Find where the given text appears and provide that cell's center as (X, Y) coordinate. 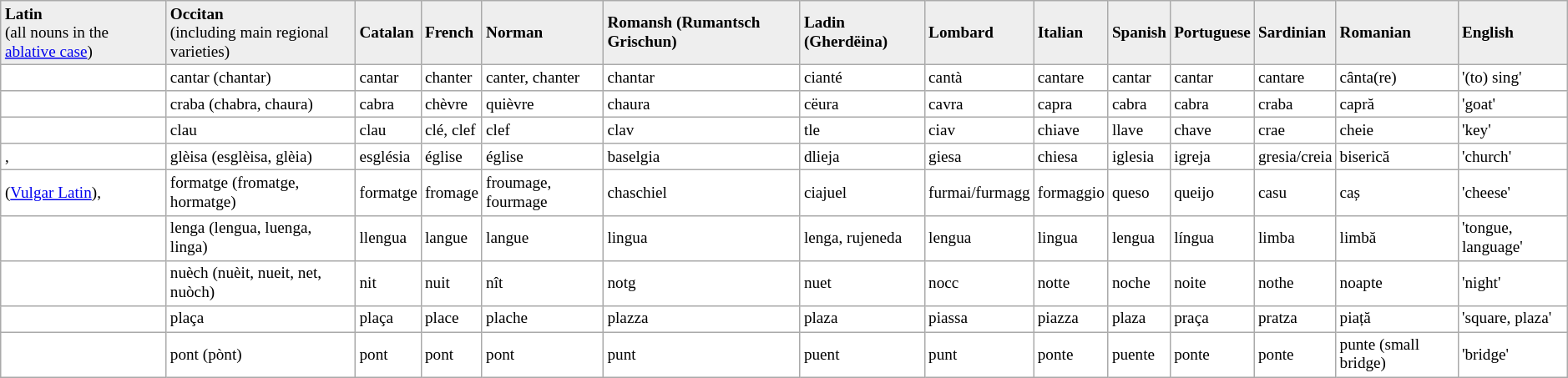
casu (1295, 193)
froumage, fourmage (543, 193)
Latin(all nouns in the ablative case) (83, 33)
piață (1397, 319)
piazza (1070, 319)
'square, plaza' (1512, 319)
nocc (980, 283)
ciav (980, 131)
lenga (lengua, luenga, linga) (260, 238)
pratza (1295, 319)
nît (543, 283)
craba (1295, 104)
Ladin (Gherdëina) (862, 33)
chanter (451, 78)
cavra (980, 104)
, (83, 157)
Spanish (1139, 33)
French (451, 33)
igreja (1212, 157)
limba (1295, 238)
chaschiel (701, 193)
plache (543, 319)
chiesa (1070, 157)
'church' (1512, 157)
pont (pònt) (260, 355)
nuit (451, 283)
puent (862, 355)
punte (small bridge) (1397, 355)
tle (862, 131)
clé, clef (451, 131)
nit (388, 283)
ciajuel (862, 193)
baselgia (701, 157)
nuèch (nuèit, nueit, net, nuòch) (260, 283)
'bridge' (1512, 355)
notte (1070, 283)
chèvre (451, 104)
chave (1212, 131)
Norman (543, 33)
craba (chabra, chaura) (260, 104)
'(to) sing' (1512, 78)
cianté (862, 78)
Portuguese (1212, 33)
capra (1070, 104)
iglesia (1139, 157)
formatge (fromatge, hormatge) (260, 193)
chiave (1070, 131)
noapte (1397, 283)
lenga, rujeneda (862, 238)
clef (543, 131)
Sardinian (1295, 33)
dlieja (862, 157)
queijo (1212, 193)
(Vulgar Latin), (83, 193)
praça (1212, 319)
clav (701, 131)
limbă (1397, 238)
glèisa (esglèisa, glèia) (260, 157)
'goat' (1512, 104)
cantà (980, 78)
llave (1139, 131)
place (451, 319)
canter, chanter (543, 78)
capră (1397, 104)
caș (1397, 193)
cantar (chantar) (260, 78)
quièvre (543, 104)
església (388, 157)
formaggio (1070, 193)
cânta(re) (1397, 78)
Catalan (388, 33)
nothe (1295, 283)
fromage (451, 193)
llengua (388, 238)
Italian (1070, 33)
furmai/furmagg (980, 193)
piassa (980, 319)
'tongue, language' (1512, 238)
língua (1212, 238)
biserică (1397, 157)
crae (1295, 131)
cëura (862, 104)
'cheese' (1512, 193)
Lombard (980, 33)
gresia/creia (1295, 157)
'night' (1512, 283)
notg (701, 283)
Romansh (Rumantsch Grischun) (701, 33)
Occitan(including main regional varieties) (260, 33)
nuet (862, 283)
formatge (388, 193)
puente (1139, 355)
chantar (701, 78)
giesa (980, 157)
queso (1139, 193)
Romanian (1397, 33)
cheie (1397, 131)
plazza (701, 319)
'key' (1512, 131)
noite (1212, 283)
noche (1139, 283)
chaura (701, 104)
English (1512, 33)
